Return [X, Y] of the center of cell containing provided text 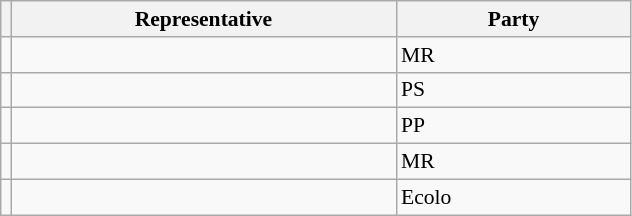
Ecolo [514, 197]
Party [514, 19]
PP [514, 126]
PS [514, 90]
Representative [204, 19]
